Locate the cell with the specified text and output its (x, y) center coordinate. 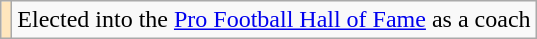
Elected into the Pro Football Hall of Fame as a coach (274, 20)
